Pinpoint the cell where the given text exists, returning its [x, y] midpoint coordinate. 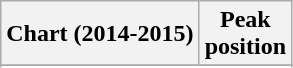
Peakposition [245, 34]
Chart (2014-2015) [100, 34]
